Find where the given text appears and provide that cell's center as [X, Y] coordinate. 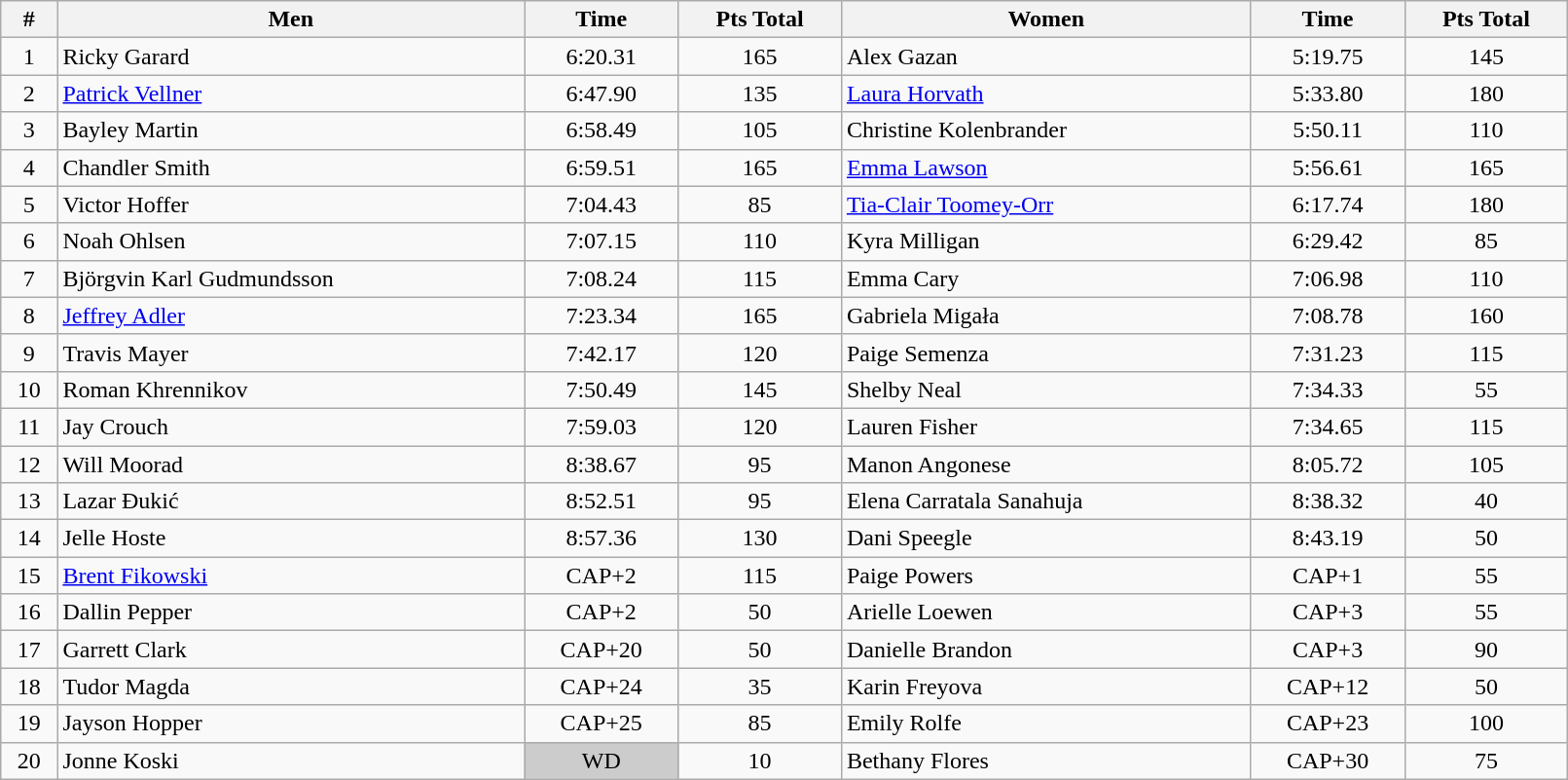
Dani Speegle [1045, 539]
Christine Kolenbrander [1045, 130]
8:57.36 [602, 539]
Lauren Fisher [1045, 427]
7:42.17 [602, 353]
CAP+25 [602, 724]
160 [1486, 316]
8:43.19 [1328, 539]
6:58.49 [602, 130]
Jeffrey Adler [291, 316]
Jay Crouch [291, 427]
Kyra Milligan [1045, 241]
100 [1486, 724]
Emma Cary [1045, 279]
1 [29, 56]
15 [29, 576]
Shelby Neal [1045, 390]
14 [29, 539]
5:19.75 [1328, 56]
7:50.49 [602, 390]
7:34.33 [1328, 390]
7 [29, 279]
Björgvin Karl Gudmundsson [291, 279]
8:38.67 [602, 464]
6:29.42 [1328, 241]
Travis Mayer [291, 353]
75 [1486, 761]
# [29, 19]
CAP+24 [602, 687]
Paige Powers [1045, 576]
17 [29, 650]
Paige Semenza [1045, 353]
Manon Angonese [1045, 464]
18 [29, 687]
7:08.24 [602, 279]
Victor Hoffer [291, 204]
6:47.90 [602, 93]
Men [291, 19]
13 [29, 501]
Emma Lawson [1045, 167]
Karin Freyova [1045, 687]
Bayley Martin [291, 130]
Emily Rolfe [1045, 724]
Ricky Garard [291, 56]
5:56.61 [1328, 167]
7:07.15 [602, 241]
Alex Gazan [1045, 56]
8:05.72 [1328, 464]
8 [29, 316]
130 [760, 539]
6:17.74 [1328, 204]
20 [29, 761]
5:50.11 [1328, 130]
Brent Fikowski [291, 576]
Garrett Clark [291, 650]
135 [760, 93]
Jayson Hopper [291, 724]
7:04.43 [602, 204]
CAP+30 [1328, 761]
CAP+1 [1328, 576]
CAP+20 [602, 650]
Patrick Vellner [291, 93]
6:59.51 [602, 167]
12 [29, 464]
6 [29, 241]
5 [29, 204]
40 [1486, 501]
7:31.23 [1328, 353]
Bethany Flores [1045, 761]
19 [29, 724]
8:38.32 [1328, 501]
CAP+12 [1328, 687]
Dallin Pepper [291, 613]
5:33.80 [1328, 93]
3 [29, 130]
16 [29, 613]
Jonne Koski [291, 761]
2 [29, 93]
7:34.65 [1328, 427]
7:06.98 [1328, 279]
WD [602, 761]
Will Moorad [291, 464]
Gabriela Migała [1045, 316]
Arielle Loewen [1045, 613]
Chandler Smith [291, 167]
8:52.51 [602, 501]
Tia-Clair Toomey-Orr [1045, 204]
Elena Carratala Sanahuja [1045, 501]
Noah Ohlsen [291, 241]
Danielle Brandon [1045, 650]
Laura Horvath [1045, 93]
35 [760, 687]
Roman Khrennikov [291, 390]
CAP+23 [1328, 724]
6:20.31 [602, 56]
Lazar Đukić [291, 501]
7:59.03 [602, 427]
9 [29, 353]
4 [29, 167]
11 [29, 427]
Tudor Magda [291, 687]
90 [1486, 650]
7:08.78 [1328, 316]
Jelle Hoste [291, 539]
7:23.34 [602, 316]
Women [1045, 19]
